From the cell containing the given text, extract its center point as [x, y] coordinate. 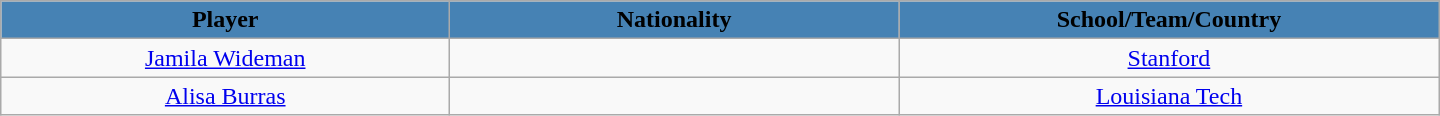
Jamila Wideman [226, 58]
Alisa Burras [226, 96]
Player [226, 20]
Nationality [674, 20]
Louisiana Tech [1170, 96]
School/Team/Country [1170, 20]
Stanford [1170, 58]
